Return [X, Y] of the center of cell containing provided text 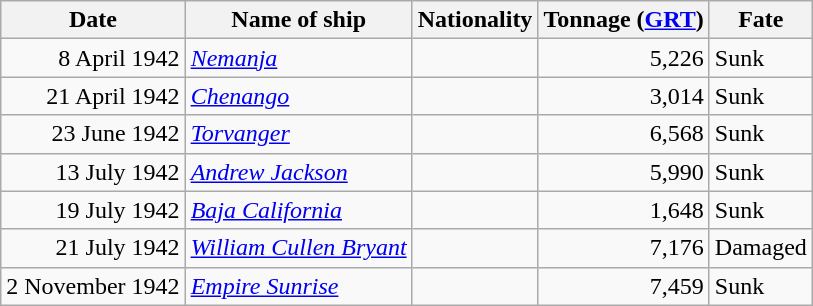
13 July 1942 [93, 172]
Chenango [298, 96]
Baja California [298, 210]
7,176 [624, 248]
7,459 [624, 286]
23 June 1942 [93, 134]
21 July 1942 [93, 248]
19 July 1942 [93, 210]
1,648 [624, 210]
2 November 1942 [93, 286]
3,014 [624, 96]
Torvanger [298, 134]
5,990 [624, 172]
6,568 [624, 134]
Nemanja [298, 58]
Damaged [760, 248]
Fate [760, 20]
Andrew Jackson [298, 172]
Date [93, 20]
Nationality [475, 20]
21 April 1942 [93, 96]
Name of ship [298, 20]
William Cullen Bryant [298, 248]
Empire Sunrise [298, 286]
5,226 [624, 58]
8 April 1942 [93, 58]
Tonnage (GRT) [624, 20]
